Pinpoint the cell where the given text exists, returning its [X, Y] midpoint coordinate. 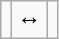
↔ [30, 20]
